Scan for the cell matching the given text and deliver its [x, y] coordinate at center. 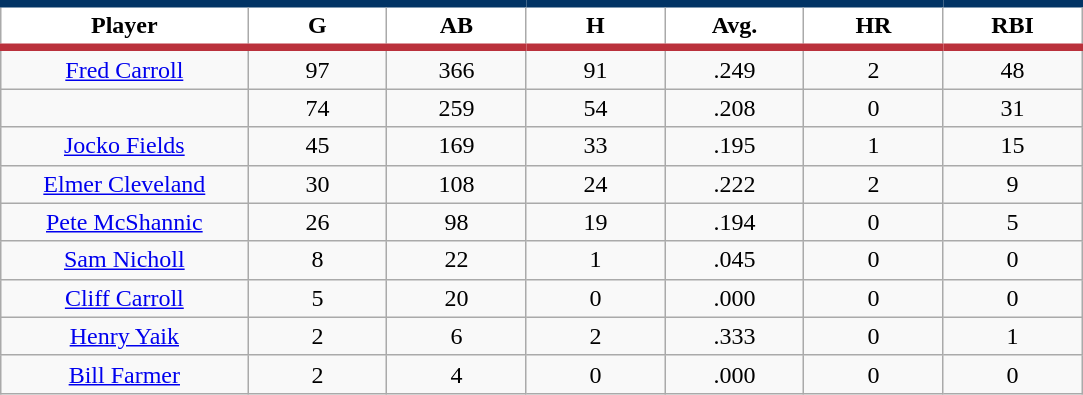
Cliff Carroll [124, 298]
22 [456, 260]
54 [596, 108]
AB [456, 26]
26 [318, 222]
15 [1012, 146]
Pete McShannic [124, 222]
4 [456, 374]
Avg. [734, 26]
74 [318, 108]
.208 [734, 108]
20 [456, 298]
Bill Farmer [124, 374]
HR [874, 26]
31 [1012, 108]
Sam Nicholl [124, 260]
108 [456, 184]
.222 [734, 184]
Player [124, 26]
.045 [734, 260]
97 [318, 68]
RBI [1012, 26]
6 [456, 336]
H [596, 26]
8 [318, 260]
.194 [734, 222]
G [318, 26]
.333 [734, 336]
19 [596, 222]
Henry Yaik [124, 336]
33 [596, 146]
Jocko Fields [124, 146]
Elmer Cleveland [124, 184]
45 [318, 146]
48 [1012, 68]
91 [596, 68]
366 [456, 68]
.195 [734, 146]
.249 [734, 68]
24 [596, 184]
169 [456, 146]
Fred Carroll [124, 68]
30 [318, 184]
98 [456, 222]
9 [1012, 184]
259 [456, 108]
